Find where the given text appears and provide that cell's center as [X, Y] coordinate. 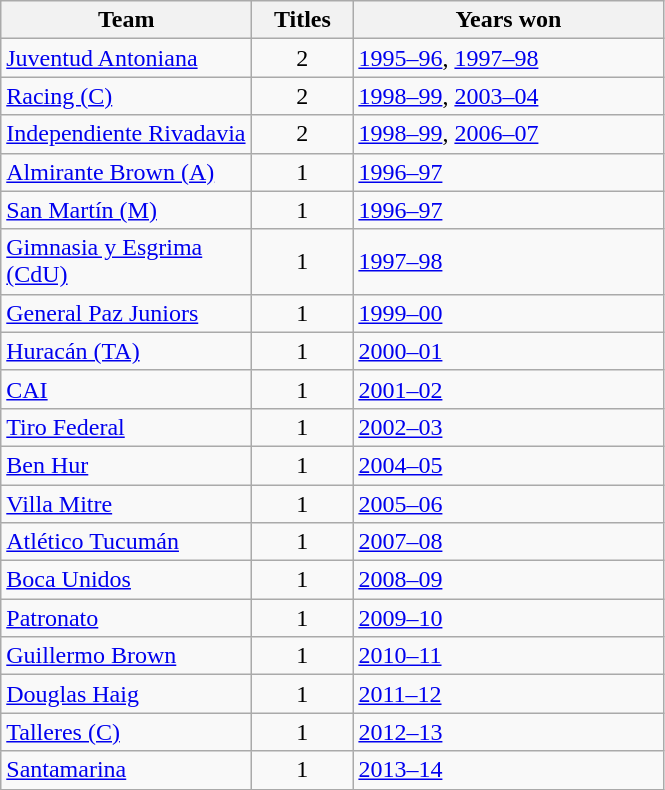
1997–98 [508, 262]
CAI [126, 389]
2007–08 [508, 542]
2010–11 [508, 656]
1998–99, 2003–04 [508, 96]
Villa Mitre [126, 503]
Team [126, 20]
1998–99, 2006–07 [508, 134]
Santamarina [126, 770]
General Paz Juniors [126, 313]
Juventud Antoniana [126, 58]
2000–01 [508, 351]
Racing (C) [126, 96]
Almirante Brown (A) [126, 172]
Boca Unidos [126, 580]
2013–14 [508, 770]
2001–02 [508, 389]
2005–06 [508, 503]
Gimnasia y Esgrima (CdU) [126, 262]
Patronato [126, 618]
Atlético Tucumán [126, 542]
2008–09 [508, 580]
Guillermo Brown [126, 656]
2009–10 [508, 618]
2012–13 [508, 732]
Talleres (C) [126, 732]
2002–03 [508, 427]
San Martín (M) [126, 210]
Ben Hur [126, 465]
1999–00 [508, 313]
Years won [508, 20]
Tiro Federal [126, 427]
Douglas Haig [126, 694]
Titles [302, 20]
Huracán (TA) [126, 351]
2004–05 [508, 465]
Independiente Rivadavia [126, 134]
2011–12 [508, 694]
1995–96, 1997–98 [508, 58]
